Extract the [X, Y] coordinate from the center of the cell holding the provided text.  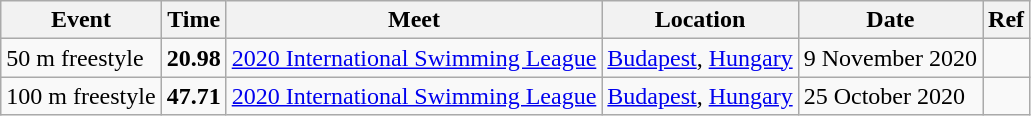
50 m freestyle [81, 58]
25 October 2020 [890, 96]
Event [81, 20]
47.71 [194, 96]
20.98 [194, 58]
Ref [1006, 20]
100 m freestyle [81, 96]
Meet [414, 20]
Location [700, 20]
Time [194, 20]
9 November 2020 [890, 58]
Date [890, 20]
